Scan for the cell matching the given text and deliver its (x, y) coordinate at center. 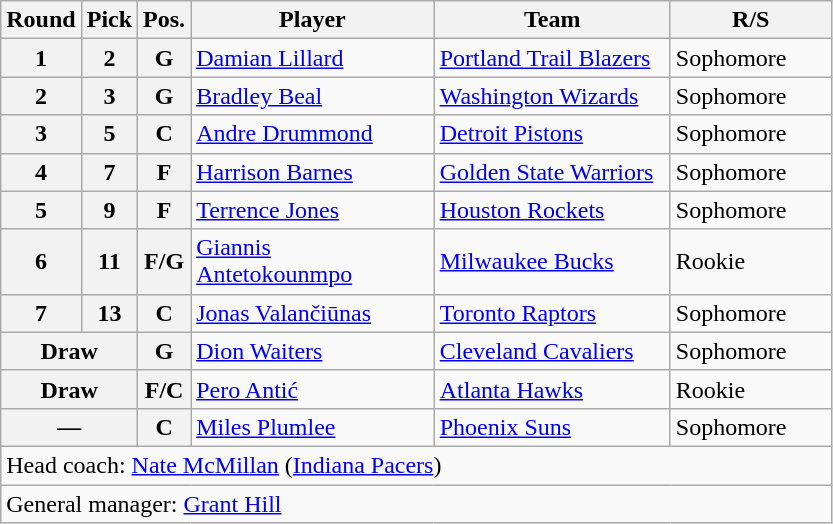
Giannis Antetokounmpo (313, 262)
Milwaukee Bucks (552, 262)
Player (313, 20)
Pos. (164, 20)
13 (109, 313)
4 (41, 172)
Dion Waiters (313, 351)
Pero Antić (313, 389)
Washington Wizards (552, 96)
Jonas Valančiūnas (313, 313)
Golden State Warriors (552, 172)
Portland Trail Blazers (552, 58)
F/C (164, 389)
R/S (750, 20)
Damian Lillard (313, 58)
Harrison Barnes (313, 172)
Bradley Beal (313, 96)
9 (109, 210)
11 (109, 262)
Toronto Raptors (552, 313)
Miles Plumlee (313, 427)
Phoenix Suns (552, 427)
Detroit Pistons (552, 134)
Cleveland Cavaliers (552, 351)
6 (41, 262)
Pick (109, 20)
F/G (164, 262)
Terrence Jones (313, 210)
Atlanta Hawks (552, 389)
Andre Drummond (313, 134)
Head coach: Nate McMillan (Indiana Pacers) (416, 465)
Round (41, 20)
Team (552, 20)
— (70, 427)
General manager: Grant Hill (416, 503)
1 (41, 58)
Houston Rockets (552, 210)
